Identify which cell holds the provided text, then report its (x, y) central coordinate. 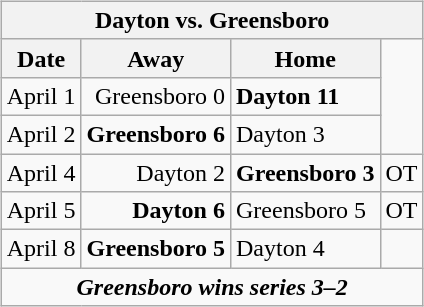
Date (41, 58)
Dayton vs. Greensboro (212, 20)
Home (305, 58)
April 2 (41, 134)
Greensboro 0 (156, 96)
Greensboro 3 (305, 173)
Dayton 6 (156, 211)
Dayton 3 (305, 134)
Greensboro wins series 3–2 (212, 287)
April 4 (41, 173)
Greensboro 6 (156, 134)
Dayton 4 (305, 249)
Dayton 2 (156, 173)
Dayton 11 (305, 96)
April 5 (41, 211)
Away (156, 58)
April 8 (41, 249)
April 1 (41, 96)
